Return the [X, Y] coordinate for the center point of the cell that contains the specified text.  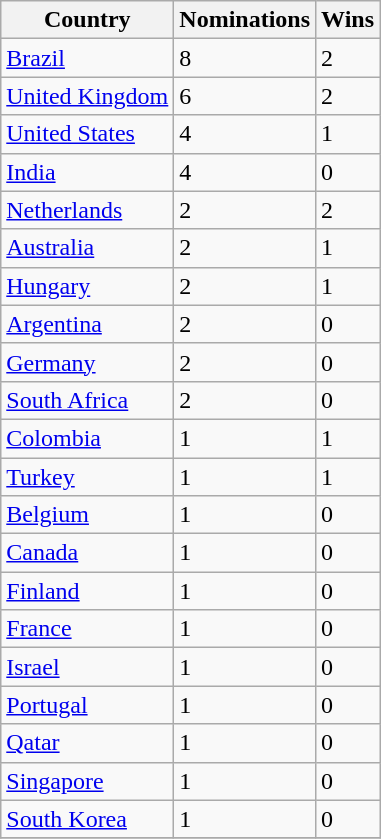
Wins [348, 20]
Australia [88, 248]
Nominations [245, 20]
India [88, 172]
Qatar [88, 743]
United Kingdom [88, 96]
Germany [88, 362]
France [88, 629]
Turkey [88, 477]
8 [245, 58]
Hungary [88, 286]
Canada [88, 553]
Netherlands [88, 210]
6 [245, 96]
Colombia [88, 438]
Brazil [88, 58]
Portugal [88, 705]
Finland [88, 591]
Argentina [88, 324]
South Korea [88, 819]
South Africa [88, 400]
Israel [88, 667]
Country [88, 20]
Belgium [88, 515]
United States [88, 134]
Singapore [88, 781]
